Detect which cell encompasses the target text, then output its (x, y) center coordinate. 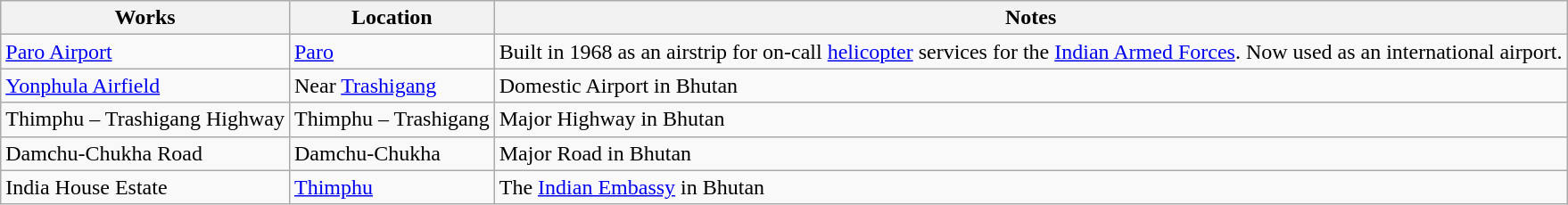
Major Road in Bhutan (1031, 153)
Built in 1968 as an airstrip for on-call helicopter services for the Indian Armed Forces. Now used as an international airport. (1031, 52)
Near Trashigang (392, 86)
Location (392, 18)
Notes (1031, 18)
Major Highway in Bhutan (1031, 119)
Paro Airport (145, 52)
Thimphu (392, 187)
Damchu-Chukha Road (145, 153)
Paro (392, 52)
Thimphu – Trashigang (392, 119)
Yonphula Airfield (145, 86)
Works (145, 18)
Thimphu – Trashigang Highway (145, 119)
India House Estate (145, 187)
Domestic Airport in Bhutan (1031, 86)
Damchu-Chukha (392, 153)
The Indian Embassy in Bhutan (1031, 187)
